Locate the cell with the specified text and output its [x, y] center coordinate. 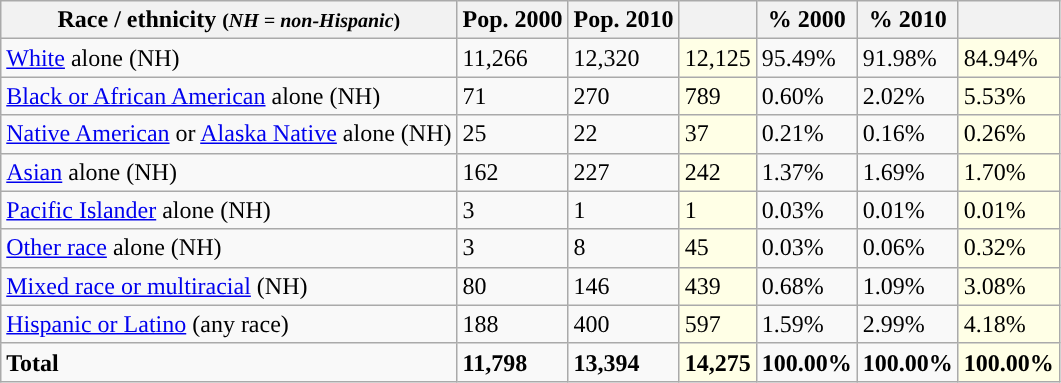
0.16% [908, 134]
13,394 [624, 362]
71 [512, 96]
188 [512, 324]
3.08% [1008, 286]
Hispanic or Latino (any race) [229, 324]
Mixed race or multiracial (NH) [229, 286]
0.26% [1008, 134]
0.21% [806, 134]
789 [718, 96]
0.60% [806, 96]
% 2010 [908, 20]
14,275 [718, 362]
95.49% [806, 58]
1.59% [806, 324]
84.94% [1008, 58]
91.98% [908, 58]
0.32% [1008, 248]
Native American or Alaska Native alone (NH) [229, 134]
270 [624, 96]
0.06% [908, 248]
4.18% [1008, 324]
439 [718, 286]
Other race alone (NH) [229, 248]
80 [512, 286]
8 [624, 248]
597 [718, 324]
Race / ethnicity (NH = non-Hispanic) [229, 20]
1.69% [908, 172]
45 [718, 248]
11,798 [512, 362]
22 [624, 134]
5.53% [1008, 96]
Total [229, 362]
Asian alone (NH) [229, 172]
1.70% [1008, 172]
White alone (NH) [229, 58]
Pacific Islander alone (NH) [229, 210]
Pop. 2000 [512, 20]
12,320 [624, 58]
242 [718, 172]
0.68% [806, 286]
11,266 [512, 58]
25 [512, 134]
2.99% [908, 324]
1.37% [806, 172]
227 [624, 172]
146 [624, 286]
2.02% [908, 96]
Black or African American alone (NH) [229, 96]
% 2000 [806, 20]
12,125 [718, 58]
400 [624, 324]
37 [718, 134]
1.09% [908, 286]
Pop. 2010 [624, 20]
162 [512, 172]
